From the cell containing the given text, extract its center point as (X, Y) coordinate. 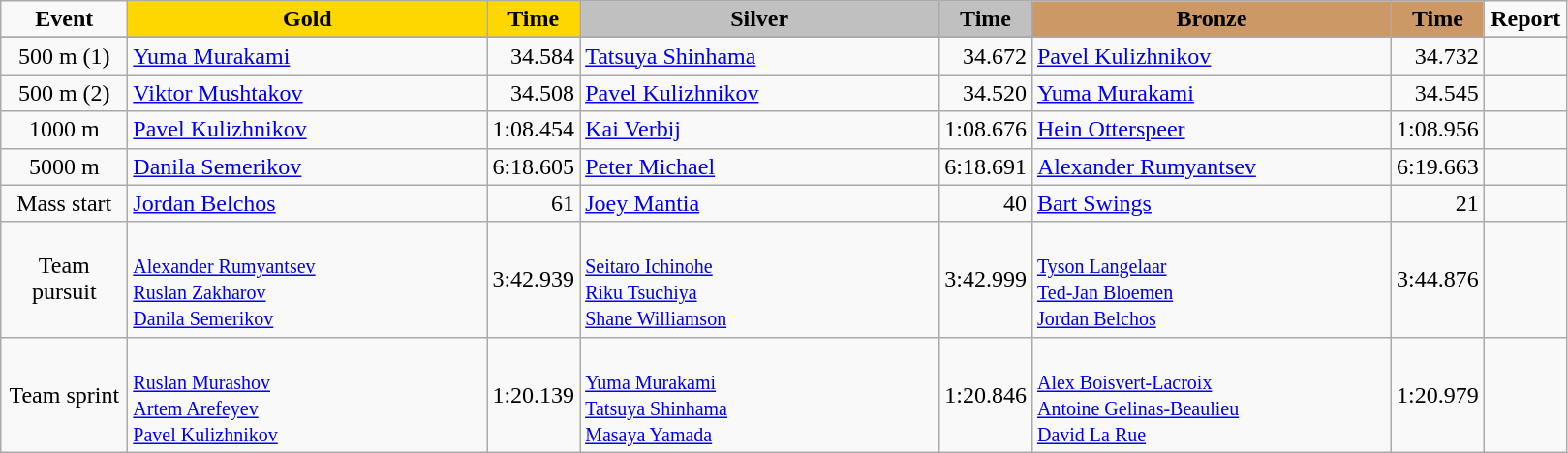
6:18.691 (986, 166)
Alexander RumyantsevRuslan ZakharovDanila Semerikov (308, 279)
40 (986, 203)
1:08.676 (986, 130)
Hein Otterspeer (1211, 130)
1:20.979 (1437, 395)
Yuma MurakamiTatsuya ShinhamaMasaya Yamada (759, 395)
Joey Mantia (759, 203)
1:20.139 (534, 395)
Tyson LangelaarTed-Jan BloemenJordan Belchos (1211, 279)
Peter Michael (759, 166)
61 (534, 203)
Report (1525, 19)
Viktor Mushtakov (308, 93)
1000 m (64, 130)
5000 m (64, 166)
Kai Verbij (759, 130)
Tatsuya Shinhama (759, 56)
500 m (1) (64, 56)
Alexander Rumyantsev (1211, 166)
1:08.956 (1437, 130)
Seitaro IchinoheRiku TsuchiyaShane Williamson (759, 279)
Gold (308, 19)
6:18.605 (534, 166)
Ruslan MurashovArtem ArefeyevPavel Kulizhnikov (308, 395)
Bronze (1211, 19)
34.508 (534, 93)
1:08.454 (534, 130)
Team sprint (64, 395)
3:42.999 (986, 279)
Bart Swings (1211, 203)
Silver (759, 19)
3:42.939 (534, 279)
34.584 (534, 56)
21 (1437, 203)
Mass start (64, 203)
500 m (2) (64, 93)
Danila Semerikov (308, 166)
34.545 (1437, 93)
6:19.663 (1437, 166)
1:20.846 (986, 395)
Event (64, 19)
Alex Boisvert-LacroixAntoine Gelinas-BeaulieuDavid La Rue (1211, 395)
Team pursuit (64, 279)
34.732 (1437, 56)
3:44.876 (1437, 279)
Jordan Belchos (308, 203)
34.520 (986, 93)
34.672 (986, 56)
